Return (x, y) of the center of cell containing provided text 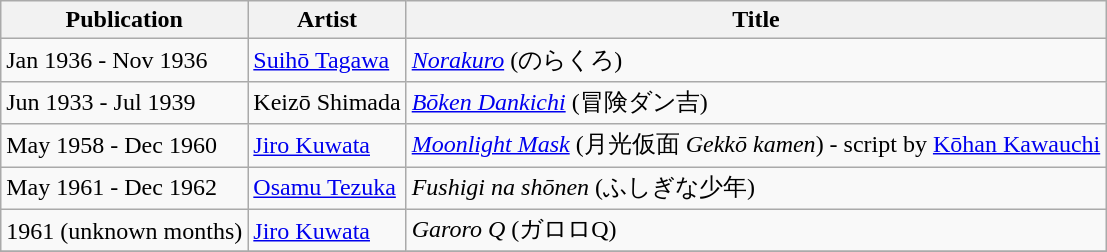
Title (756, 20)
Fushigi na shōnen (ふしぎな少年) (756, 188)
Osamu Tezuka (327, 188)
May 1958 - Dec 1960 (124, 146)
Garoro Q (ガロロQ) (756, 230)
Publication (124, 20)
Jan 1936 - Nov 1936 (124, 60)
Artist (327, 20)
1961 (unknown months) (124, 230)
May 1961 - Dec 1962 (124, 188)
Norakuro (のらくろ) (756, 60)
Suihō Tagawa (327, 60)
Jun 1933 - Jul 1939 (124, 102)
Keizō Shimada (327, 102)
Moonlight Mask (月光仮面 Gekkō kamen) - script by Kōhan Kawauchi (756, 146)
Bōken Dankichi (冒険ダン吉) (756, 102)
